From the cell containing the given text, extract its center point as [X, Y] coordinate. 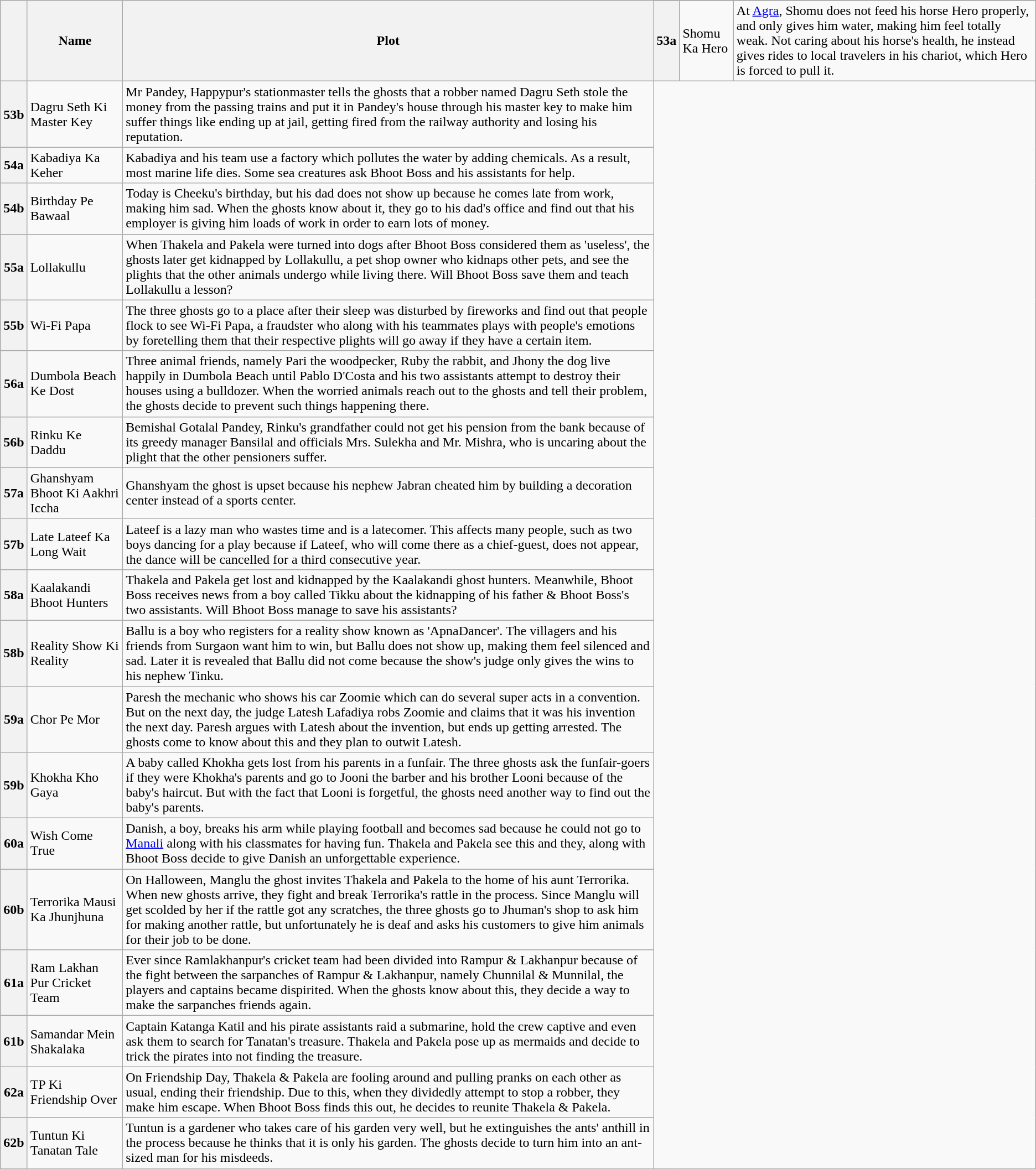
54b [14, 209]
Kabadiya Ka Keher [75, 165]
53a [666, 41]
Ghanshyam Bhoot Ki Aakhri Iccha [75, 493]
Rinku Ke Daddu [75, 442]
59b [14, 786]
60a [14, 844]
Lollakullu [75, 267]
53b [14, 114]
Birthday Pe Bawaal [75, 209]
58a [14, 595]
61b [14, 1041]
Samandar Mein Shakalaka [75, 1041]
56b [14, 442]
Reality Show Ki Reality [75, 653]
57b [14, 544]
58b [14, 653]
Dumbola Beach Ke Dost [75, 384]
59a [14, 719]
55a [14, 267]
Ram Lakhan Pur Cricket Team [75, 983]
61a [14, 983]
Chor Pe Mor [75, 719]
54a [14, 165]
Shomu Ka Hero [706, 41]
57a [14, 493]
60b [14, 910]
Name [75, 41]
Plot [388, 41]
Ghanshyam the ghost is upset because his nephew Jabran cheated him by building a decoration center instead of a sports center. [388, 493]
62a [14, 1092]
Terrorika Mausi Ka Jhunjhuna [75, 910]
Dagru Seth Ki Master Key [75, 114]
Wi-Fi Papa [75, 325]
Kaalakandi Bhoot Hunters [75, 595]
55b [14, 325]
Tuntun Ki Tanatan Tale [75, 1143]
Wish Come True [75, 844]
56a [14, 384]
62b [14, 1143]
Khokha Kho Gaya [75, 786]
TP Ki Friendship Over [75, 1092]
Late Lateef Ka Long Wait [75, 544]
